Scan for the cell matching the given text and deliver its [X, Y] coordinate at center. 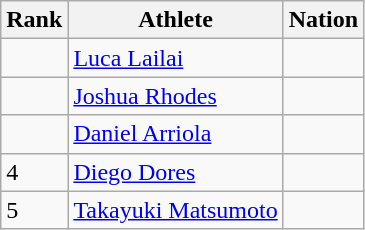
Nation [323, 20]
Rank [34, 20]
Daniel Arriola [176, 134]
4 [34, 172]
Athlete [176, 20]
Luca Lailai [176, 58]
Takayuki Matsumoto [176, 210]
Diego Dores [176, 172]
Joshua Rhodes [176, 96]
5 [34, 210]
